Return (x, y) of the center of cell containing provided text 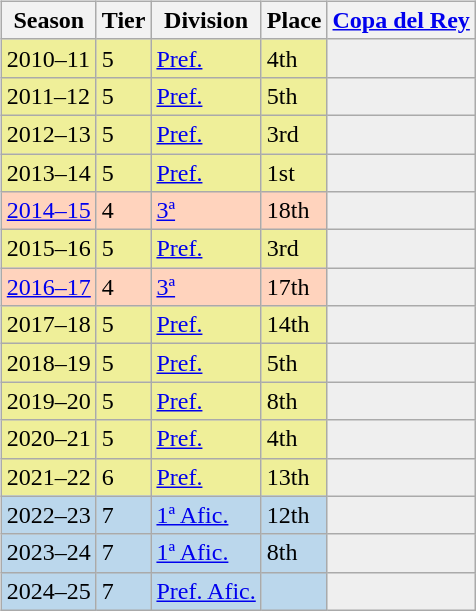
Division (206, 20)
2020–21 (48, 439)
2016–17 (48, 287)
2021–22 (48, 477)
2017–18 (48, 325)
14th (294, 325)
Pref. Afic. (206, 591)
Tier (124, 20)
2012–13 (48, 134)
Season (48, 20)
2023–24 (48, 553)
13th (294, 477)
Copa del Rey (401, 20)
2022–23 (48, 515)
2019–20 (48, 401)
18th (294, 211)
1st (294, 173)
2011–12 (48, 96)
Place (294, 20)
6 (124, 477)
2013–14 (48, 173)
2018–19 (48, 363)
2015–16 (48, 249)
2010–11 (48, 58)
2014–15 (48, 211)
2024–25 (48, 591)
17th (294, 287)
12th (294, 515)
